Search for the cell housing the specified text and yield its [X, Y] center coordinate. 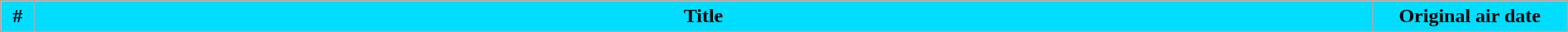
Original air date [1470, 16]
# [18, 16]
Title [703, 16]
